Determine the (X, Y) coordinate at the center of the cell enclosing the given text.  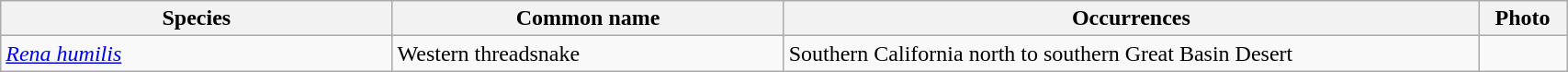
Occurrences (1131, 18)
Photo (1523, 18)
Species (197, 18)
Rena humilis (197, 54)
Western threadsnake (588, 54)
Southern California north to southern Great Basin Desert (1131, 54)
Common name (588, 18)
